Determine the [x, y] coordinate at the center of the cell enclosing the given text.  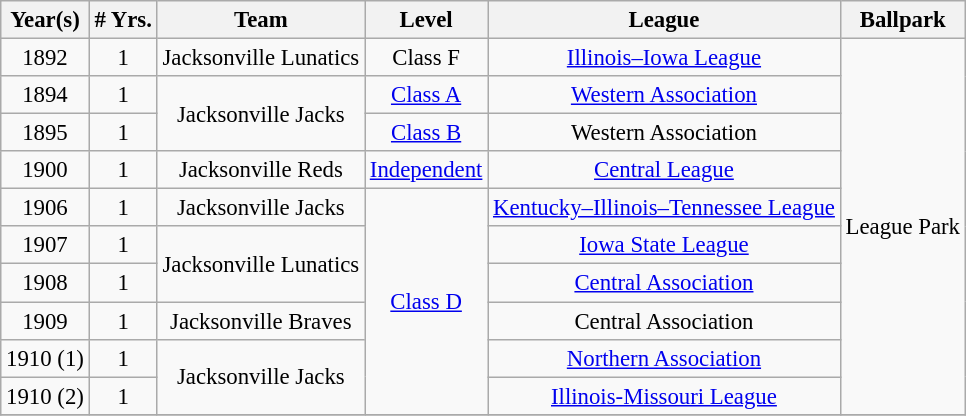
1900 [45, 170]
1907 [45, 245]
# Yrs. [123, 20]
Class B [426, 133]
Team [260, 20]
1892 [45, 58]
Class F [426, 58]
Jacksonville Reds [260, 170]
Iowa State League [664, 245]
Jacksonville Braves [260, 321]
1909 [45, 321]
Independent [426, 170]
Level [426, 20]
1910 (1) [45, 358]
Illinois–Iowa League [664, 58]
Kentucky–Illinois–Tennessee League [664, 208]
1894 [45, 95]
1910 (2) [45, 396]
Year(s) [45, 20]
1906 [45, 208]
Central League [664, 170]
Northern Association [664, 358]
Class D [426, 302]
Illinois-Missouri League [664, 396]
League [664, 20]
1895 [45, 133]
Ballpark [902, 20]
Class A [426, 95]
1908 [45, 283]
League Park [902, 227]
